Pinpoint the cell where the given text exists, returning its [x, y] midpoint coordinate. 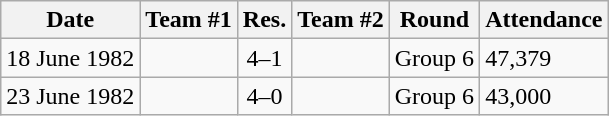
Team #2 [341, 20]
4–1 [264, 58]
Res. [264, 20]
4–0 [264, 96]
43,000 [544, 96]
Attendance [544, 20]
18 June 1982 [70, 58]
47,379 [544, 58]
Team #1 [189, 20]
Round [434, 20]
23 June 1982 [70, 96]
Date [70, 20]
